From the cell containing the given text, extract its center point as (x, y) coordinate. 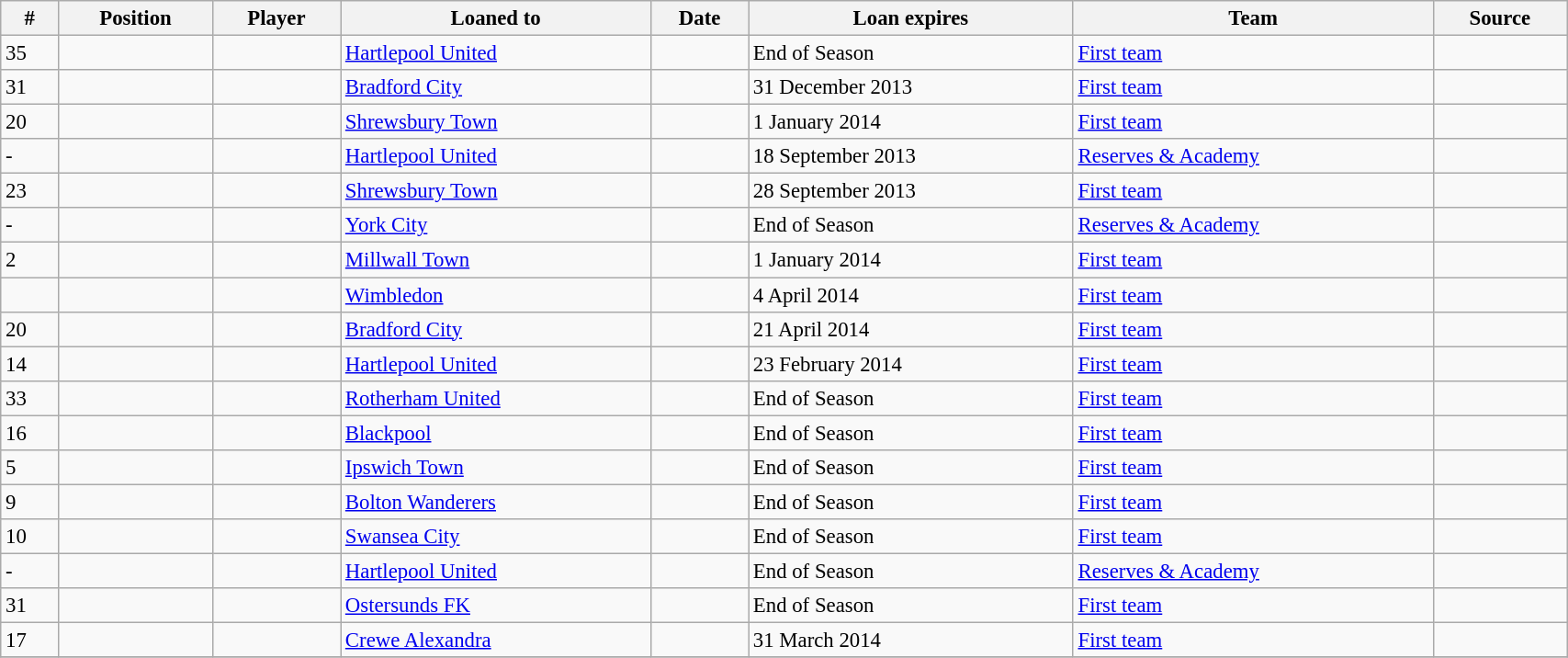
Rotherham United (496, 398)
Loan expires (911, 18)
17 (29, 641)
Wimbledon (496, 295)
Crewe Alexandra (496, 641)
35 (29, 53)
23 February 2014 (911, 364)
9 (29, 502)
Ostersunds FK (496, 606)
14 (29, 364)
Millwall Town (496, 260)
Position (136, 18)
21 April 2014 (911, 329)
Team (1253, 18)
York City (496, 225)
2 (29, 260)
10 (29, 537)
Blackpool (496, 433)
33 (29, 398)
18 September 2013 (911, 156)
4 April 2014 (911, 295)
Date (700, 18)
# (29, 18)
16 (29, 433)
31 March 2014 (911, 641)
23 (29, 191)
5 (29, 468)
Player (276, 18)
28 September 2013 (911, 191)
Ipswich Town (496, 468)
Loaned to (496, 18)
31 December 2013 (911, 87)
Bolton Wanderers (496, 502)
Swansea City (496, 537)
Source (1500, 18)
